Determine the (x, y) coordinate at the center of the cell enclosing the given text.  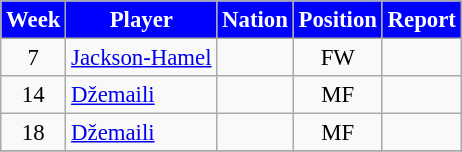
Jackson-Hamel (142, 58)
Report (422, 20)
Player (142, 20)
7 (34, 58)
Position (338, 20)
FW (338, 58)
14 (34, 95)
18 (34, 133)
Nation (255, 20)
Week (34, 20)
